Return the (X, Y) coordinate for the center point of the cell that contains the specified text.  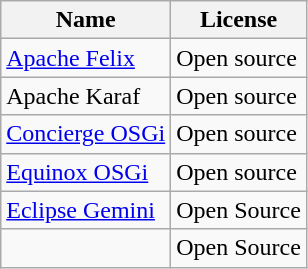
Eclipse Gemini (86, 210)
Equinox OSGi (86, 172)
Apache Felix (86, 58)
License (239, 20)
Apache Karaf (86, 96)
Name (86, 20)
Concierge OSGi (86, 134)
